Return [X, Y] of the center of cell containing provided text 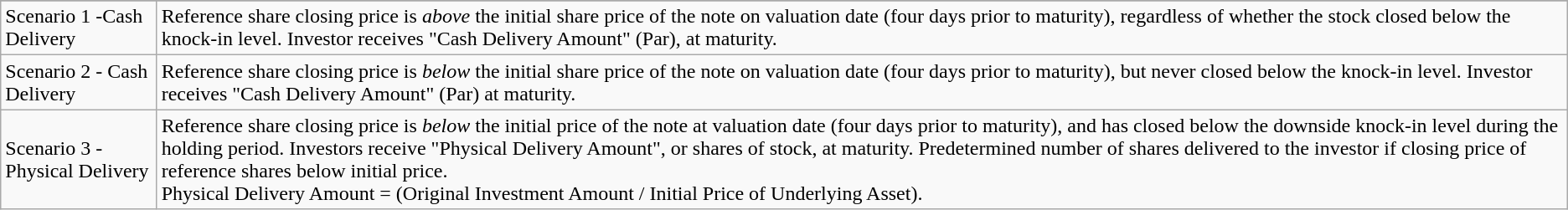
Scenario 1 -Cash Delivery [79, 28]
Scenario 2 - Cash Delivery [79, 82]
Scenario 3 - Physical Delivery [79, 159]
